Output the [X, Y] coordinate of the center of the cell containing the given text.  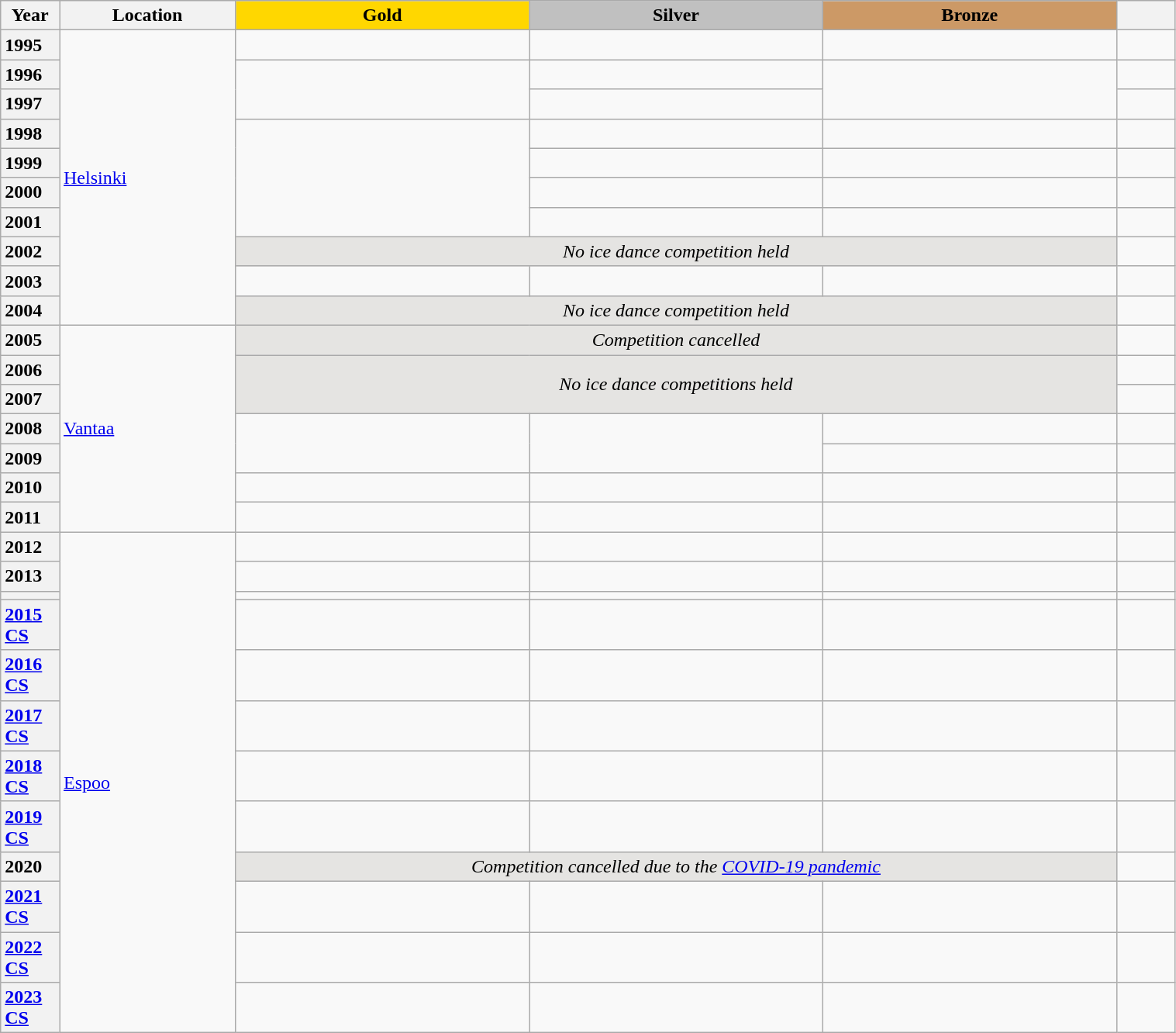
Bronze [969, 16]
2007 [30, 399]
2013 [30, 576]
1995 [30, 45]
1999 [30, 163]
Silver [676, 16]
2017 CS [30, 726]
1998 [30, 133]
1997 [30, 104]
2019 CS [30, 827]
Competition cancelled [676, 340]
2021 CS [30, 906]
2016 CS [30, 675]
2008 [30, 429]
2006 [30, 370]
Location [147, 16]
2012 [30, 547]
2015 CS [30, 625]
2004 [30, 310]
1996 [30, 74]
2020 [30, 866]
Competition cancelled due to the COVID-19 pandemic [676, 866]
2009 [30, 458]
Vantaa [147, 428]
Espoo [147, 783]
Helsinki [147, 178]
2018 CS [30, 776]
No ice dance competitions held [676, 385]
2001 [30, 222]
2011 [30, 517]
2000 [30, 192]
2022 CS [30, 957]
Gold [383, 16]
2023 CS [30, 1008]
Year [30, 16]
2002 [30, 251]
2005 [30, 340]
2003 [30, 281]
2010 [30, 488]
